Provide the [X, Y] coordinate of the cell's center where the given text is located.  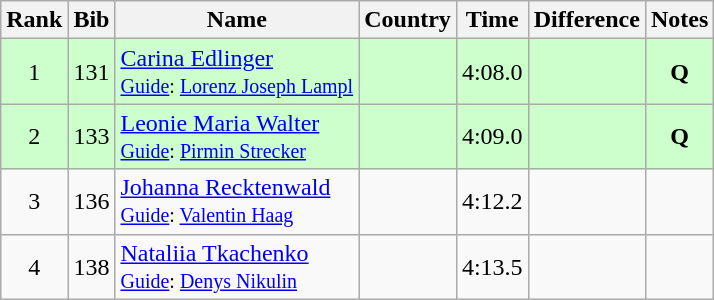
Leonie Maria WalterGuide: Pirmin Strecker [237, 136]
2 [34, 136]
136 [92, 202]
131 [92, 72]
138 [92, 266]
133 [92, 136]
Time [492, 20]
Carina EdlingerGuide: Lorenz Joseph Lampl [237, 72]
Johanna RecktenwaldGuide: Valentin Haag [237, 202]
Nataliia TkachenkoGuide: Denys Nikulin [237, 266]
3 [34, 202]
Difference [586, 20]
4:08.0 [492, 72]
Bib [92, 20]
4:13.5 [492, 266]
1 [34, 72]
4 [34, 266]
Notes [679, 20]
4:12.2 [492, 202]
Name [237, 20]
Rank [34, 20]
4:09.0 [492, 136]
Country [408, 20]
